Find where the given text appears and provide that cell's center as [x, y] coordinate. 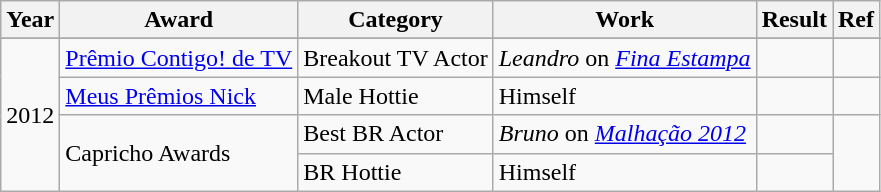
Breakout TV Actor [396, 58]
Award [179, 20]
Meus Prêmios Nick [179, 96]
Work [624, 20]
Leandro on Fina Estampa [624, 58]
Best BR Actor [396, 134]
Male Hottie [396, 96]
2012 [30, 115]
Ref [856, 20]
Result [794, 20]
BR Hottie [396, 172]
Prêmio Contigo! de TV [179, 58]
Bruno on Malhação 2012 [624, 134]
Category [396, 20]
Year [30, 20]
Capricho Awards [179, 153]
